Search for the cell housing the specified text and yield its [x, y] center coordinate. 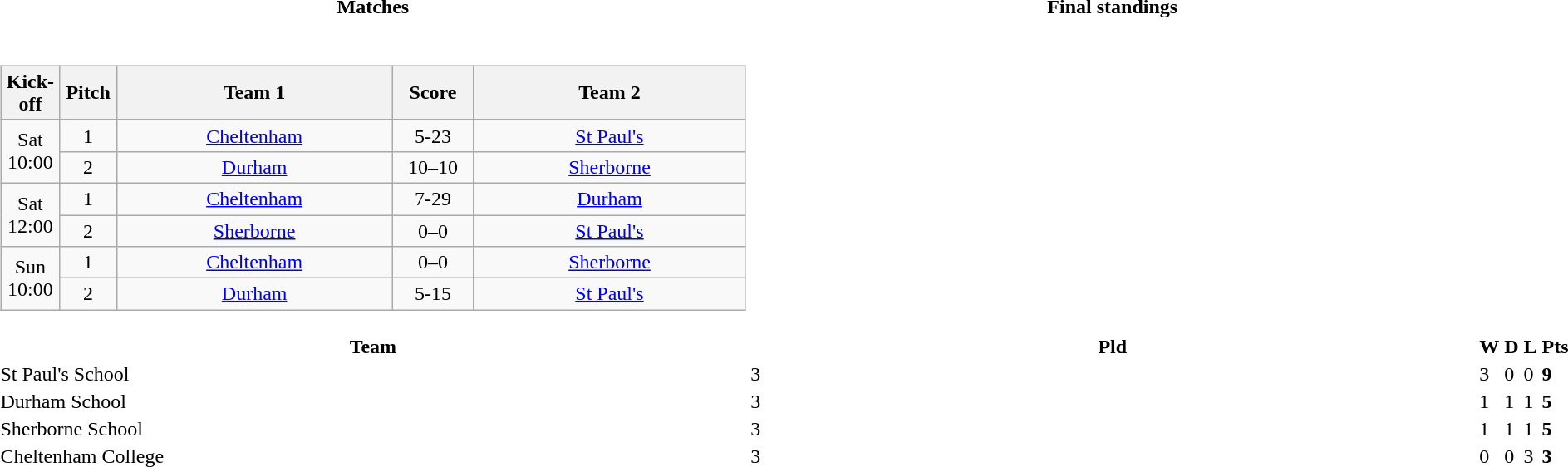
Sat10:00 [30, 151]
Score [434, 93]
Pitch [88, 93]
5-23 [434, 135]
Team 2 [609, 93]
7-29 [434, 199]
Pld [1113, 347]
Team 1 [254, 93]
Sun10:00 [30, 278]
Sat12:00 [30, 214]
L [1531, 347]
D [1511, 347]
W [1489, 347]
5-15 [434, 294]
Kick-off [30, 93]
10–10 [434, 167]
